Detect which cell encompasses the target text, then output its (X, Y) center coordinate. 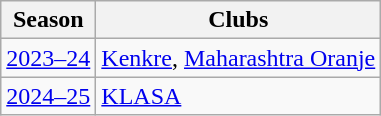
Kenkre, Maharashtra Oranje (238, 58)
2024–25 (48, 96)
KLASA (238, 96)
Clubs (238, 20)
Season (48, 20)
2023–24 (48, 58)
